For the text-containing cell, return its midpoint in (x, y) coordinate format. 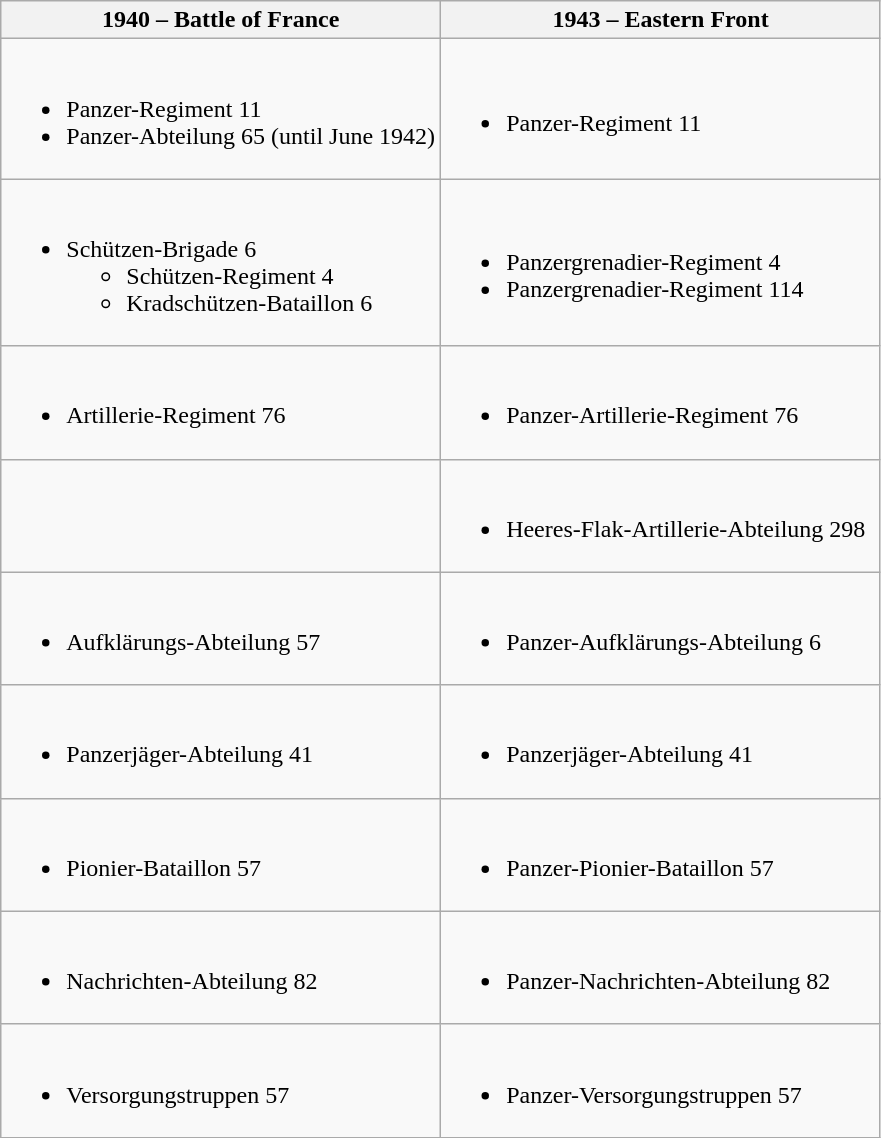
Panzer-Pionier-Bataillon 57 (661, 854)
Panzer-Nachrichten-Abteilung 82 (661, 968)
Aufklärungs-Abteilung 57 (221, 628)
Panzer-Regiment 11 (661, 109)
Schützen-Brigade 6Schützen-Regiment 4Kradschützen-Bataillon 6 (221, 262)
1943 – Eastern Front (661, 20)
Panzer-Artillerie-Regiment 76 (661, 402)
Panzergrenadier-Regiment 4Panzergrenadier-Regiment 114 (661, 262)
Panzer-Aufklärungs-Abteilung 6 (661, 628)
Nachrichten-Abteilung 82 (221, 968)
Panzer-Versorgungstruppen 57 (661, 1080)
Panzer-Regiment 11Panzer-Abteilung 65 (until June 1942) (221, 109)
Heeres-Flak-Artillerie-Abteilung 298 (661, 516)
1940 – Battle of France (221, 20)
Pionier-Bataillon 57 (221, 854)
Artillerie-Regiment 76 (221, 402)
Versorgungstruppen 57 (221, 1080)
